Determine the (X, Y) coordinate at the center of the cell enclosing the given text.  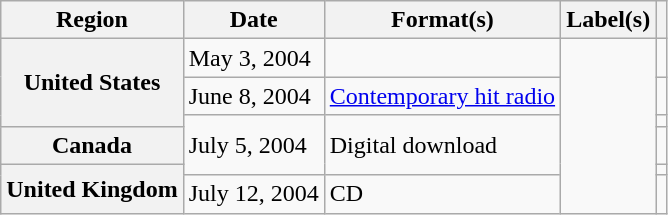
Date (254, 20)
June 8, 2004 (254, 96)
Contemporary hit radio (442, 96)
May 3, 2004 (254, 58)
United Kingdom (92, 188)
Canada (92, 145)
Label(s) (608, 20)
Region (92, 20)
Format(s) (442, 20)
United States (92, 82)
Digital download (442, 145)
July 12, 2004 (254, 194)
CD (442, 194)
July 5, 2004 (254, 145)
